For the text-containing cell, return its midpoint in (x, y) coordinate format. 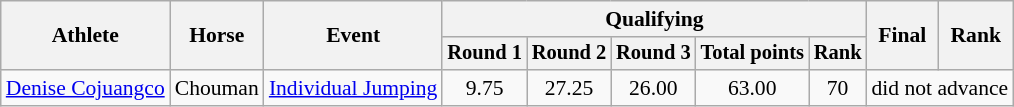
70 (838, 88)
9.75 (484, 88)
did not advance (940, 88)
Total points (752, 54)
Denise Cojuangco (86, 88)
Round 3 (653, 54)
Qualifying (654, 19)
Individual Jumping (354, 88)
Round 2 (569, 54)
Chouman (217, 88)
Final (902, 36)
63.00 (752, 88)
Athlete (86, 36)
27.25 (569, 88)
Event (354, 36)
Round 1 (484, 54)
Horse (217, 36)
26.00 (653, 88)
